Scan for the cell matching the given text and deliver its (x, y) coordinate at center. 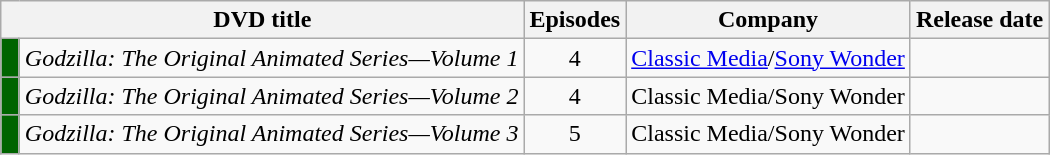
DVD title (262, 20)
Company (768, 20)
Release date (979, 20)
Episodes (575, 20)
Godzilla: The Original Animated Series—Volume 2 (272, 96)
Godzilla: The Original Animated Series—Volume 3 (272, 134)
Godzilla: The Original Animated Series—Volume 1 (272, 58)
5 (575, 134)
